Provide the (x, y) coordinate of the cell's center where the given text is located.  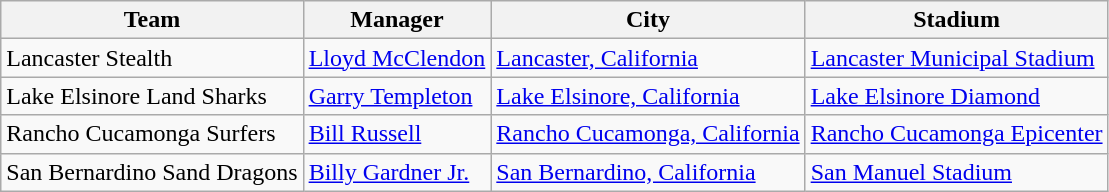
Lake Elsinore Diamond (956, 96)
Bill Russell (397, 134)
City (648, 20)
Lancaster Municipal Stadium (956, 58)
Team (152, 20)
Rancho Cucamonga Surfers (152, 134)
Rancho Cucamonga, California (648, 134)
Manager (397, 20)
San Manuel Stadium (956, 172)
Lloyd McClendon (397, 58)
San Bernardino, California (648, 172)
Lancaster, California (648, 58)
Stadium (956, 20)
Garry Templeton (397, 96)
Lake Elsinore Land Sharks (152, 96)
Rancho Cucamonga Epicenter (956, 134)
Lake Elsinore, California (648, 96)
Billy Gardner Jr. (397, 172)
San Bernardino Sand Dragons (152, 172)
Lancaster Stealth (152, 58)
